For the text-containing cell, return its midpoint in (x, y) coordinate format. 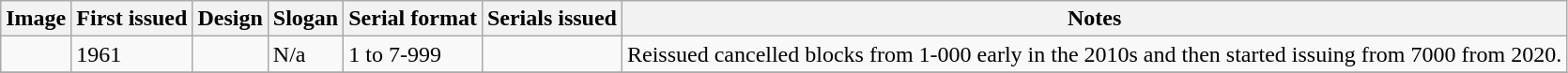
N/a (305, 54)
Notes (1094, 19)
Slogan (305, 19)
1 to 7-999 (413, 54)
1961 (131, 54)
Reissued cancelled blocks from 1-000 early in the 2010s and then started issuing from 7000 from 2020. (1094, 54)
First issued (131, 19)
Serial format (413, 19)
Image (36, 19)
Serials issued (552, 19)
Design (230, 19)
